Search for the cell housing the specified text and yield its [x, y] center coordinate. 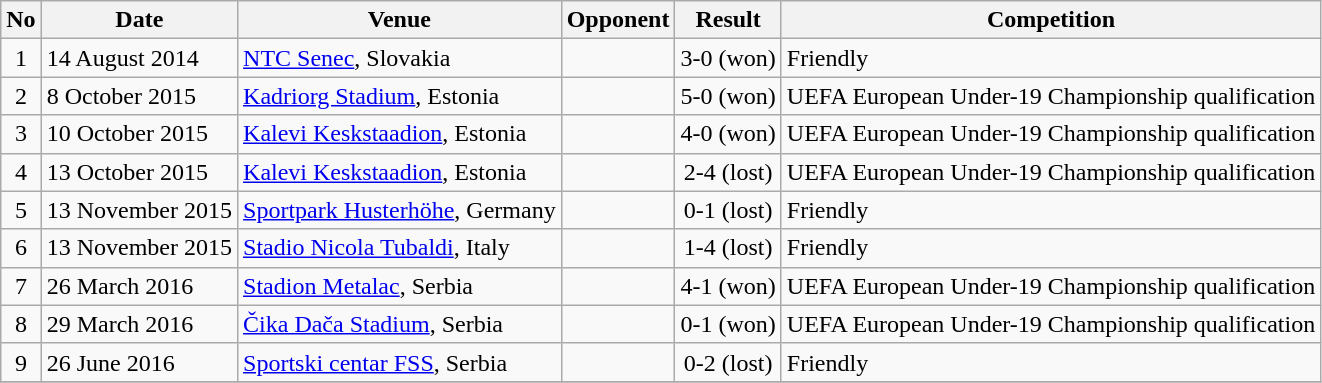
No [21, 20]
4-0 (won) [728, 134]
26 March 2016 [139, 286]
1-4 (lost) [728, 248]
26 June 2016 [139, 362]
Date [139, 20]
1 [21, 58]
6 [21, 248]
4-1 (won) [728, 286]
Stadio Nicola Tubaldi, Italy [400, 248]
0-2 (lost) [728, 362]
Čika Dača Stadium, Serbia [400, 324]
8 [21, 324]
Opponent [618, 20]
7 [21, 286]
5-0 (won) [728, 96]
10 October 2015 [139, 134]
Competition [1050, 20]
Sportpark Husterhöhe, Germany [400, 210]
5 [21, 210]
13 October 2015 [139, 172]
4 [21, 172]
2-4 (lost) [728, 172]
0-1 (won) [728, 324]
3-0 (won) [728, 58]
NTC Senec, Slovakia [400, 58]
Stadion Metalac, Serbia [400, 286]
Result [728, 20]
Kadriorg Stadium, Estonia [400, 96]
Venue [400, 20]
14 August 2014 [139, 58]
2 [21, 96]
8 October 2015 [139, 96]
Sportski centar FSS, Serbia [400, 362]
0-1 (lost) [728, 210]
9 [21, 362]
3 [21, 134]
29 March 2016 [139, 324]
